Search for the cell housing the specified text and yield its [X, Y] center coordinate. 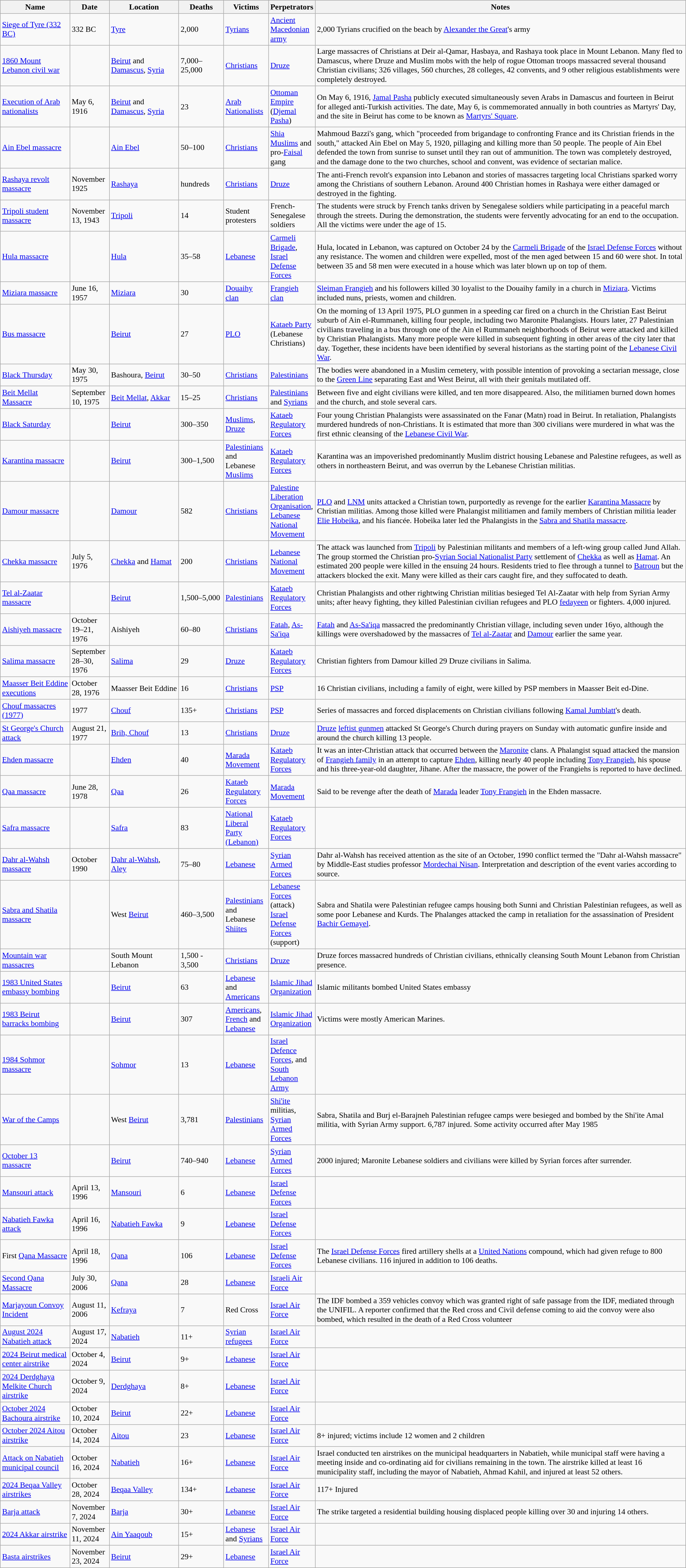
June 28, 1978 [90, 791]
1984 Sohmor massacre [35, 1064]
3,781 [201, 1120]
April 16, 1996 [90, 1224]
Palestinians and Lebanese Shiites [246, 914]
Damour massacre [35, 511]
30+ [201, 1512]
National Liberal Party (Lebanon) [246, 828]
2,000 Tyrians crucified on the beach by Alexander the Great's army [500, 29]
October 4, 2024 [90, 1359]
Lebanese and Americans [246, 988]
Americans, French and Lebanese [246, 1019]
Maasser Beit Eddine executions [35, 688]
Karantina massacre [35, 461]
November 7, 2024 [90, 1512]
Victims [246, 7]
2024 Beqaa Valley airstrikes [35, 1489]
Red Cross [246, 1310]
50–100 [201, 148]
15+ [201, 1534]
Douaihy clan [246, 293]
Marjayoun Convoy Incident [35, 1310]
Date [90, 7]
1,500 - 3,500 [201, 960]
35–58 [201, 257]
1,500–5,000 [201, 598]
117+ Injured [500, 1489]
15–25 [201, 397]
November 13, 1943 [90, 216]
134+ [201, 1489]
PLO [246, 334]
Bus massacre [35, 334]
Safra massacre [35, 828]
Hula [144, 257]
Kataeb Party (Lebanese Christians) [292, 334]
Basta airstrikes [35, 1557]
28 [201, 1283]
Lebanese National Movement [292, 561]
Siege of Tyre (332 BC) [35, 29]
2,000 [201, 29]
May 30, 1975 [90, 375]
April 13, 1996 [90, 1192]
October 2024 Bachoura airstrike [35, 1413]
9 [201, 1224]
October 19–21, 1976 [90, 630]
Kefraya [144, 1310]
7 [201, 1310]
Christian fighters from Damour killed 29 Druze civilians in Salima. [500, 661]
Salima massacre [35, 661]
9+ [201, 1359]
1977 [90, 710]
Victims were mostly American Marines. [500, 1019]
Druze forces massacred hundreds of Christian civilians, ethnically cleansing South Mount Lebanon from Christian presence. [500, 960]
Mansouri attack [35, 1192]
October 10, 2024 [90, 1413]
Hula massacre [35, 257]
Tyrians [246, 29]
29+ [201, 1557]
30–50 [201, 375]
Nabatieh Fawka attack [35, 1224]
6 [201, 1192]
Attack on Nabatieh municipal council [35, 1463]
Tyre [144, 29]
Islamic militants bombed United States embassy [500, 988]
Ottoman Empire (Djemal Pasha) [292, 107]
Lebanese and Syrians [246, 1534]
300–350 [201, 424]
Student protesters [246, 216]
Chouf massacres (1977) [35, 710]
Tripoli [144, 216]
2024 Beirut medical center airstrike [35, 1359]
Rashaya revolt massacre [35, 184]
14 [201, 216]
Beit Mellat, Akkar [144, 397]
September 10, 1975 [90, 397]
August 11, 2006 [90, 1310]
Lebanese Forces (attack) Israel Defense Forces (support) [292, 914]
June 16, 1957 [90, 293]
October 16, 2024 [90, 1463]
307 [201, 1019]
Said to be revenge after the death of Marada leader Tony Frangieh in the Ehden massacre. [500, 791]
26 [201, 791]
July 5, 1976 [90, 561]
2024 Derdghaya Melkite Church airstrike [35, 1386]
Derdghaya [144, 1386]
Location [144, 7]
Muslims, Druze [246, 424]
October 28, 2024 [90, 1489]
Carmeli Brigade, Israel Defense Forces [292, 257]
Ain Ebel [144, 148]
May 6, 1916 [90, 107]
July 30, 2006 [90, 1283]
Ain Ebel massacre [35, 148]
The strike targeted a residential building housing displaced people killing over 30 and injuring 14 others. [500, 1512]
29 [201, 661]
Shia Muslims and pro-Faisal gang [292, 148]
30 [201, 293]
2024 Akkar airstrike [35, 1534]
Sohmor [144, 1064]
Ain Yaaqoub [144, 1534]
40 [201, 760]
Qaa massacre [35, 791]
Salima [144, 661]
Druze leftist gunmen attacked St George's Church during prayers on Sunday with automatic gunfire inside and around the church killing 13 people. [500, 733]
Frangieh clan [292, 293]
16 [201, 688]
Sabra and Shatila massacre [35, 914]
October 14, 2024 [90, 1435]
8+ [201, 1386]
200 [201, 561]
16 Christian civilians, including a family of eight, were killed by PSP members in Maasser Beit ed-Dine. [500, 688]
South Mount Lebanon [144, 960]
Ehden [144, 760]
Safra [144, 828]
October 9, 2024 [90, 1386]
Execution of Arab nationalists [35, 107]
Shi'ite militias, Syrian Armed Forces [292, 1120]
Palestine Liberation Organisation, Lebanese National Movement [292, 511]
November 1925 [90, 184]
75–80 [201, 865]
300–1,500 [201, 461]
Name [35, 7]
22+ [201, 1413]
1983 United States embassy bombing [35, 988]
Series of massacres and forced displacements on Christian civilians following Kamal Jumblatt's death. [500, 710]
April 18, 1996 [90, 1256]
August 21, 1977 [90, 733]
Chouf [144, 710]
Aitou [144, 1435]
Notes [500, 7]
Chekka and Hamat [144, 561]
August 2024 Nabatieh attack [35, 1336]
Barja [144, 1512]
Damour [144, 511]
French-Senegalese soldiers [292, 216]
Fatah, As-Sa'iqa [292, 630]
Ancient Macedonian army [292, 29]
Qaa [144, 791]
7,000–25,000 [201, 65]
October 1990 [90, 865]
Miziara massacre [35, 293]
Nabatieh Fawka [144, 1224]
Mansouri [144, 1192]
Ehden massacre [35, 760]
83 [201, 828]
Chekka massacre [35, 561]
Beqaa Valley [144, 1489]
Dahr al-Wahsh massacre [35, 865]
63 [201, 988]
First Qana Massacre [35, 1256]
Black Saturday [35, 424]
740–940 [201, 1161]
St George's Church attack [35, 733]
Bashoura, Beirut [144, 375]
Aishiyeh [144, 630]
Perpetrators [292, 7]
War of the Camps [35, 1120]
hundreds [201, 184]
Syrian refugees [246, 1336]
Aishiyeh massacre [35, 630]
582 [201, 511]
November 23, 2024 [90, 1557]
27 [201, 334]
60–80 [201, 630]
460–3,500 [201, 914]
Second Qana Massacre [35, 1283]
Tel al-Zaatar massacre [35, 598]
1983 Beirut barracks bombing [35, 1019]
106 [201, 1256]
Barja attack [35, 1512]
October 13 massacre [35, 1161]
Brih, Chouf [144, 733]
Dahr al-Wahsh, Aley [144, 865]
September 28–30, 1976 [90, 661]
November 11, 2024 [90, 1534]
Israeli Air Force [292, 1283]
Beit Mellat Massacre [35, 397]
Miziara [144, 293]
8+ injured; victims include 12 women and 2 children [500, 1435]
1860 Mount Lebanon civil war [35, 65]
11+ [201, 1336]
332 BC [90, 29]
2000 injured; Maronite Lebanese soldiers and civilians were killed by Syrian forces after surrender. [500, 1161]
Tripoli student massacre [35, 216]
Arab Nationalists [246, 107]
Mountain war massacres [35, 960]
Maasser Beit Eddine [144, 688]
Rashaya [144, 184]
August 17, 2024 [90, 1336]
Black Thursday [35, 375]
Israel Defence Forces, and South Lebanon Army [292, 1064]
Deaths [201, 7]
October 2024 Aitou airstrike [35, 1435]
Palestinians and Lebanese Muslims [246, 461]
135+ [201, 710]
Palestinians and Syrians [292, 397]
16+ [201, 1463]
October 28, 1976 [90, 688]
